Identify which cell holds the provided text, then report its [X, Y] central coordinate. 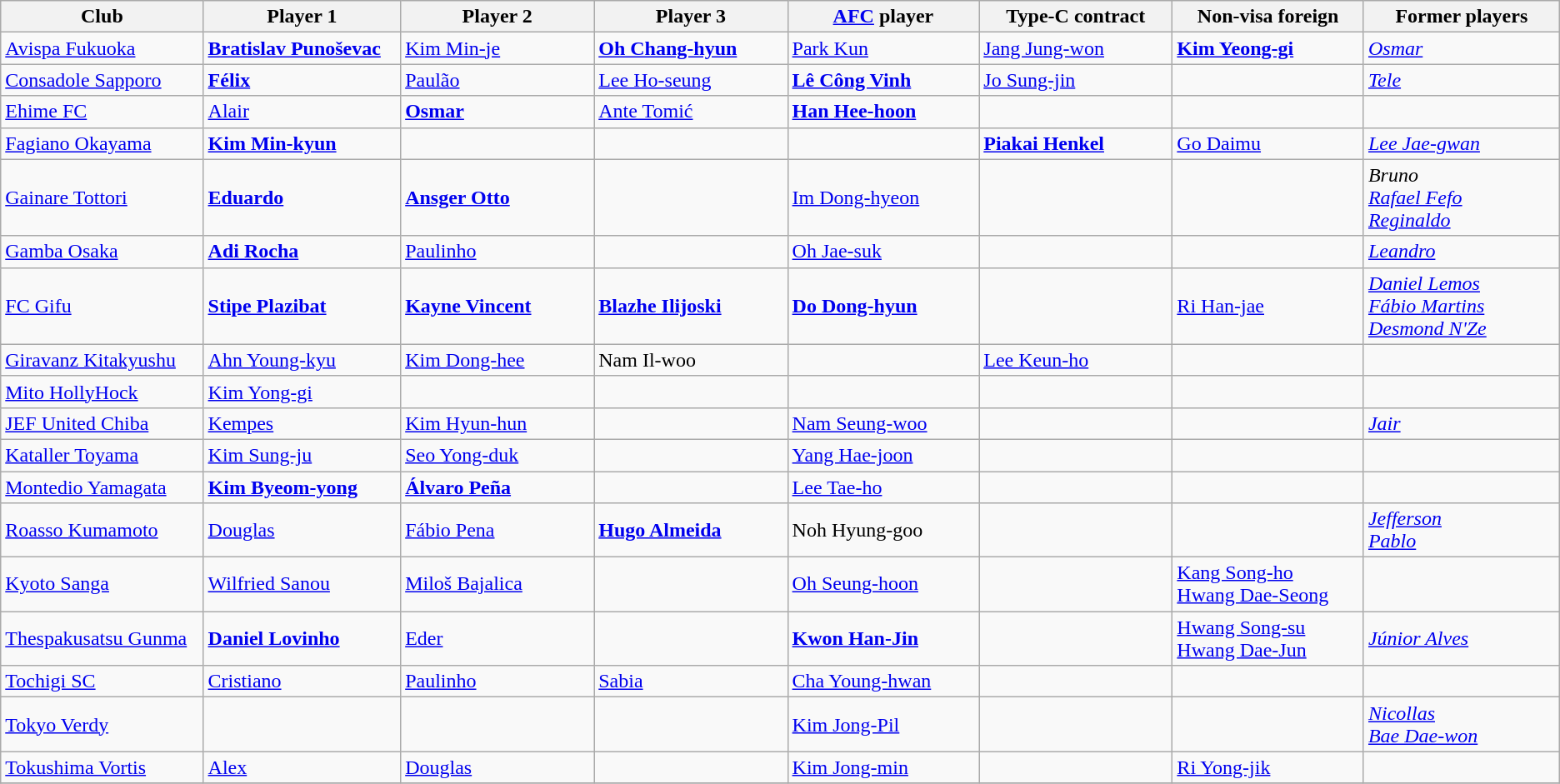
Daniel Lovinho [302, 638]
Mito HollyHock [102, 392]
Ansger Otto [497, 197]
Im Dong-hyeon [883, 197]
Consadole Sapporo [102, 80]
Jang Jung-won [1076, 48]
Kim Yong-gi [302, 392]
Yang Hae-joon [883, 455]
Ri Yong-jik [1268, 767]
Piakai Henkel [1076, 143]
Montedio Yamagata [102, 487]
Lee Tae-ho [883, 487]
Bratislav Punoševac [302, 48]
Lê Công Vinh [883, 80]
Tokushima Vortis [102, 767]
Fábio Pena [497, 530]
Park Kun [883, 48]
Blazhe Ilijoski [691, 306]
Cha Young-hwan [883, 682]
Nicollas Bae Dae-won [1462, 725]
Non-visa foreign [1268, 17]
Hugo Almeida [691, 530]
Noh Hyung-goo [883, 530]
Alex [302, 767]
Player 2 [497, 17]
Kim Min-kyun [302, 143]
Cristiano [302, 682]
Daniel Lemos Fábio Martins Desmond N'Ze [1462, 306]
Seo Yong-duk [497, 455]
Kim Dong-hee [497, 360]
Sabia [691, 682]
Leandro [1462, 252]
Tokyo Verdy [102, 725]
Go Daimu [1268, 143]
Fagiano Okayama [102, 143]
Adi Rocha [302, 252]
Gamba Osaka [102, 252]
Kim Hyun-hun [497, 423]
Stipe Plazibat [302, 306]
Kempes [302, 423]
Alair [302, 112]
Thespakusatsu Gunma [102, 638]
Nam Il-woo [691, 360]
Ri Han-jae [1268, 306]
Lee Keun-ho [1076, 360]
Álvaro Peña [497, 487]
Tochigi SC [102, 682]
Hwang Song-su Hwang Dae-Jun [1268, 638]
Do Dong-hyun [883, 306]
Gainare Tottori [102, 197]
Bruno Rafael Fefo Reginaldo [1462, 197]
Lee Jae-gwan [1462, 143]
Kataller Toyama [102, 455]
Félix [302, 80]
Jefferson Pablo [1462, 530]
Eduardo [302, 197]
Jo Sung-jin [1076, 80]
Player 1 [302, 17]
Miloš Bajalica [497, 585]
Kang Song-ho Hwang Dae-Seong [1268, 585]
Giravanz Kitakyushu [102, 360]
Ahn Young-kyu [302, 360]
Kwon Han-Jin [883, 638]
Nam Seung-woo [883, 423]
Kim Sung-ju [302, 455]
Júnior Alves [1462, 638]
Paulão [497, 80]
Kayne Vincent [497, 306]
Han Hee-hoon [883, 112]
FC Gifu [102, 306]
Wilfried Sanou [302, 585]
Oh Chang-hyun [691, 48]
Lee Ho-seung [691, 80]
Ehime FC [102, 112]
Avispa Fukuoka [102, 48]
Jair [1462, 423]
Type-C contract [1076, 17]
Club [102, 17]
Kim Min-je [497, 48]
Kim Byeom-yong [302, 487]
Oh Jae-suk [883, 252]
Roasso Kumamoto [102, 530]
Kim Jong-Pil [883, 725]
Eder [497, 638]
Former players [1462, 17]
AFC player [883, 17]
Kyoto Sanga [102, 585]
Ante Tomić [691, 112]
Kim Jong-min [883, 767]
Oh Seung-hoon [883, 585]
Tele [1462, 80]
Kim Yeong-gi [1268, 48]
JEF United Chiba [102, 423]
Player 3 [691, 17]
